Locate the cell with the specified text and output its [x, y] center coordinate. 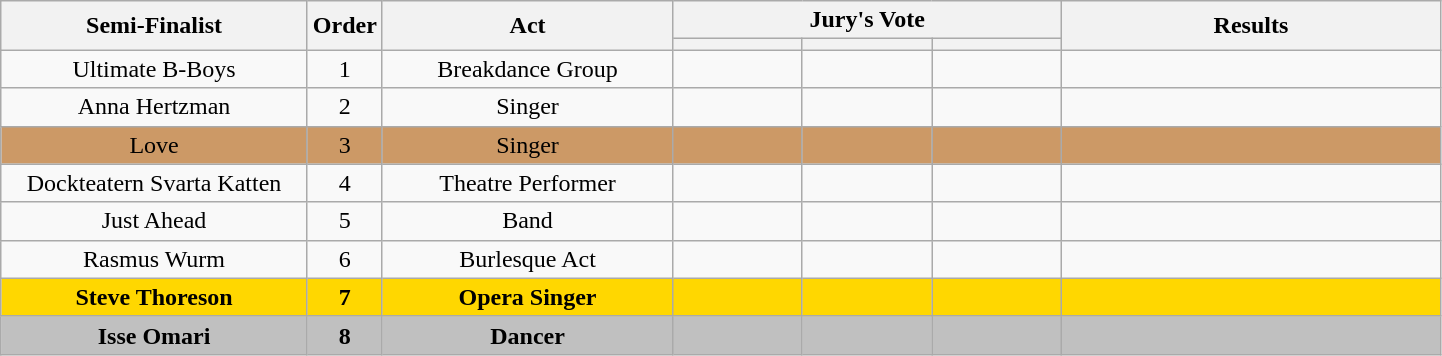
2 [344, 107]
5 [344, 221]
Act [527, 26]
Steve Thoreson [154, 297]
Order [344, 26]
7 [344, 297]
Burlesque Act [527, 259]
Band [527, 221]
Just Ahead [154, 221]
6 [344, 259]
Dancer [527, 335]
Isse Omari [154, 335]
Breakdance Group [527, 69]
Love [154, 145]
Anna Hertzman [154, 107]
Results [1251, 26]
Opera Singer [527, 297]
3 [344, 145]
Theatre Performer [527, 183]
1 [344, 69]
8 [344, 335]
Dockteatern Svarta Katten [154, 183]
Semi-Finalist [154, 26]
Jury's Vote [868, 20]
4 [344, 183]
Ultimate B-Boys [154, 69]
Rasmus Wurm [154, 259]
